Scan for the cell matching the given text and deliver its [x, y] coordinate at center. 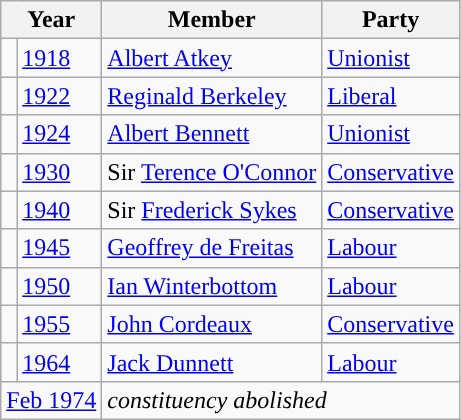
1964 [60, 362]
constituency abolished [281, 400]
1940 [60, 210]
1930 [60, 172]
Albert Bennett [212, 134]
1922 [60, 96]
1950 [60, 286]
Jack Dunnett [212, 362]
Liberal [391, 96]
Party [391, 20]
Albert Atkey [212, 58]
1945 [60, 248]
Member [212, 20]
John Cordeaux [212, 324]
Sir Terence O'Connor [212, 172]
1955 [60, 324]
Reginald Berkeley [212, 96]
1924 [60, 134]
Year [52, 20]
Geoffrey de Freitas [212, 248]
Sir Frederick Sykes [212, 210]
Feb 1974 [52, 400]
Ian Winterbottom [212, 286]
1918 [60, 58]
